Capture the cell that displays the provided text and extract its (X, Y) central coordinate. 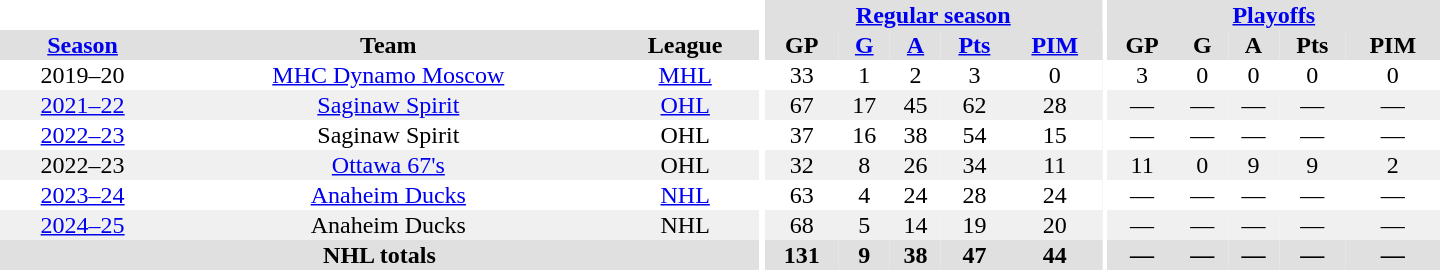
68 (802, 225)
Regular season (934, 15)
MHL (684, 75)
5 (864, 225)
NHL totals (380, 255)
45 (916, 105)
34 (974, 165)
15 (1055, 135)
Season (82, 45)
1 (864, 75)
4 (864, 195)
Playoffs (1274, 15)
2023–24 (82, 195)
63 (802, 195)
20 (1055, 225)
League (684, 45)
2024–25 (82, 225)
16 (864, 135)
67 (802, 105)
37 (802, 135)
47 (974, 255)
62 (974, 105)
Team (388, 45)
19 (974, 225)
2021–22 (82, 105)
32 (802, 165)
Ottawa 67's (388, 165)
54 (974, 135)
17 (864, 105)
26 (916, 165)
44 (1055, 255)
131 (802, 255)
8 (864, 165)
33 (802, 75)
14 (916, 225)
2019–20 (82, 75)
MHC Dynamo Moscow (388, 75)
